For the text-containing cell, return its midpoint in (X, Y) coordinate format. 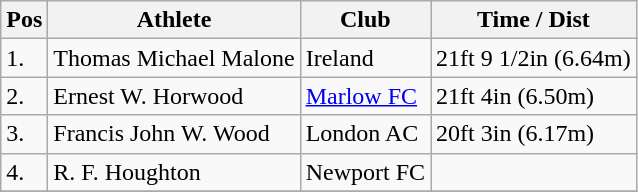
Newport FC (365, 172)
2. (24, 96)
Marlow FC (365, 96)
1. (24, 58)
London AC (365, 134)
Pos (24, 20)
20ft 3in (6.17m) (534, 134)
Time / Dist (534, 20)
R. F. Houghton (174, 172)
Club (365, 20)
21ft 9 1/2in (6.64m) (534, 58)
Athlete (174, 20)
Ernest W. Horwood (174, 96)
Ireland (365, 58)
21ft 4in (6.50m) (534, 96)
Thomas Michael Malone (174, 58)
Francis John W. Wood (174, 134)
3. (24, 134)
4. (24, 172)
